Provide the (x, y) coordinate of the cell's center where the given text is located.  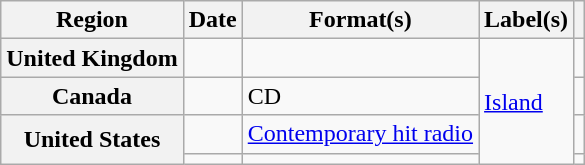
Region (92, 20)
Label(s) (526, 20)
Date (212, 20)
Canada (92, 96)
United States (92, 140)
Format(s) (360, 20)
CD (360, 96)
Contemporary hit radio (360, 134)
Island (526, 102)
United Kingdom (92, 58)
